Identify which cell holds the provided text, then report its (x, y) central coordinate. 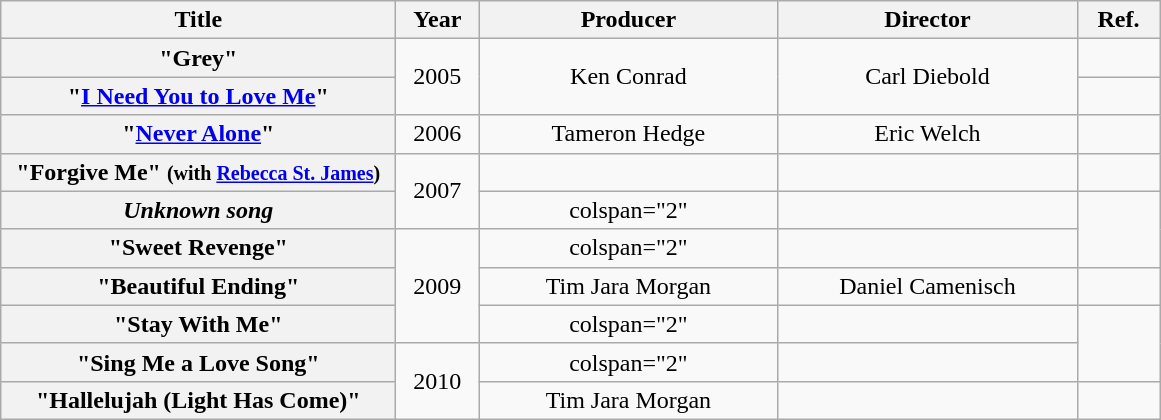
Daniel Camenisch (928, 286)
"Stay With Me" (198, 324)
"Never Alone" (198, 134)
Ref. (1118, 20)
2009 (438, 286)
"Beautiful Ending" (198, 286)
Carl Diebold (928, 77)
2005 (438, 77)
"Grey" (198, 58)
Tameron Hedge (628, 134)
Director (928, 20)
Eric Welch (928, 134)
Unknown song (198, 210)
"Sweet Revenge" (198, 248)
Ken Conrad (628, 77)
"Sing Me a Love Song" (198, 362)
Title (198, 20)
2007 (438, 191)
"Forgive Me" (with Rebecca St. James) (198, 172)
2006 (438, 134)
"I Need You to Love Me" (198, 96)
Producer (628, 20)
Year (438, 20)
2010 (438, 381)
"Hallelujah (Light Has Come)" (198, 400)
